Search for the cell housing the specified text and yield its [x, y] center coordinate. 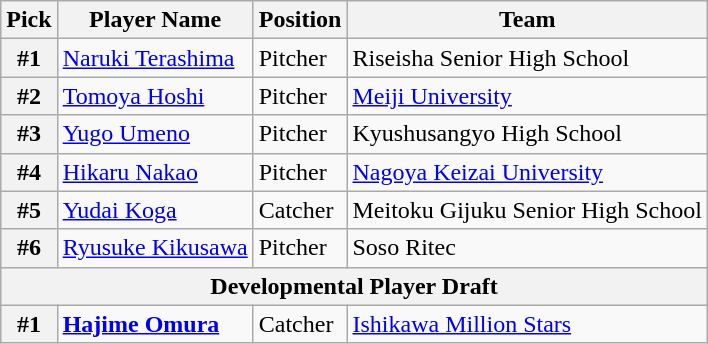
Hikaru Nakao [155, 172]
#2 [29, 96]
Tomoya Hoshi [155, 96]
#6 [29, 248]
Yugo Umeno [155, 134]
Pick [29, 20]
Player Name [155, 20]
Team [527, 20]
Position [300, 20]
Hajime Omura [155, 324]
#5 [29, 210]
Naruki Terashima [155, 58]
Riseisha Senior High School [527, 58]
#3 [29, 134]
Developmental Player Draft [354, 286]
Ishikawa Million Stars [527, 324]
Meitoku Gijuku Senior High School [527, 210]
Yudai Koga [155, 210]
Soso Ritec [527, 248]
Nagoya Keizai University [527, 172]
Kyushusangyo High School [527, 134]
Ryusuke Kikusawa [155, 248]
#4 [29, 172]
Meiji University [527, 96]
